Scan for the cell matching the given text and deliver its (X, Y) coordinate at center. 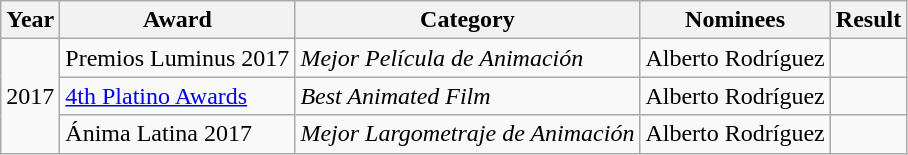
Nominees (735, 20)
Best Animated Film (468, 96)
Result (868, 20)
2017 (30, 96)
Premios Luminus 2017 (178, 58)
Mejor Película de Animación (468, 58)
Ánima Latina 2017 (178, 134)
4th Platino Awards (178, 96)
Award (178, 20)
Category (468, 20)
Mejor Largometraje de Animación (468, 134)
Year (30, 20)
